Provide the [x, y] coordinate of the cell's center where the given text is located.  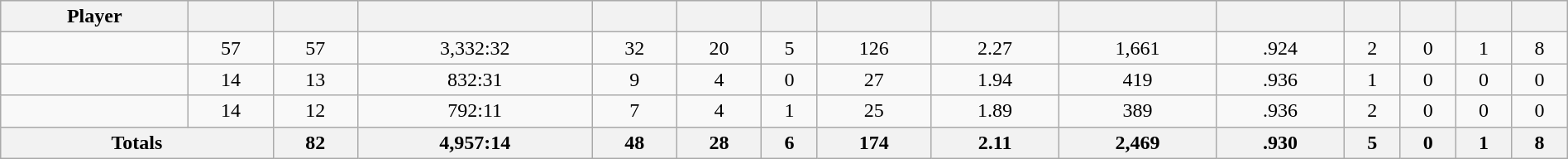
1.89 [996, 111]
792:11 [475, 111]
6 [789, 142]
32 [634, 48]
9 [634, 79]
28 [719, 142]
.930 [1280, 142]
12 [315, 111]
20 [719, 48]
2.11 [996, 142]
174 [873, 142]
1,661 [1138, 48]
7 [634, 111]
2,469 [1138, 142]
27 [873, 79]
25 [873, 111]
389 [1138, 111]
Totals [137, 142]
126 [873, 48]
13 [315, 79]
48 [634, 142]
.924 [1280, 48]
Player [94, 17]
4,957:14 [475, 142]
2.27 [996, 48]
82 [315, 142]
832:31 [475, 79]
3,332:32 [475, 48]
419 [1138, 79]
1.94 [996, 79]
